For the text-containing cell, return its midpoint in [x, y] coordinate format. 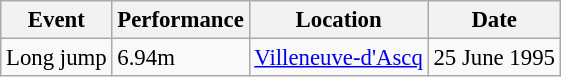
Villeneuve-d'Ascq [338, 58]
Event [56, 20]
Location [338, 20]
Date [494, 20]
Long jump [56, 58]
25 June 1995 [494, 58]
Performance [180, 20]
6.94m [180, 58]
